Find where the given text appears and provide that cell's center as [X, Y] coordinate. 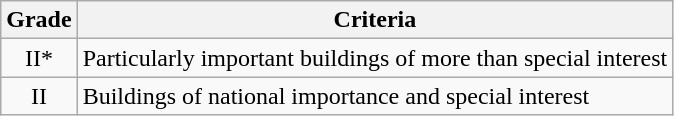
Grade [39, 20]
II* [39, 58]
II [39, 96]
Particularly important buildings of more than special interest [375, 58]
Buildings of national importance and special interest [375, 96]
Criteria [375, 20]
